Scan for the cell matching the given text and deliver its [x, y] coordinate at center. 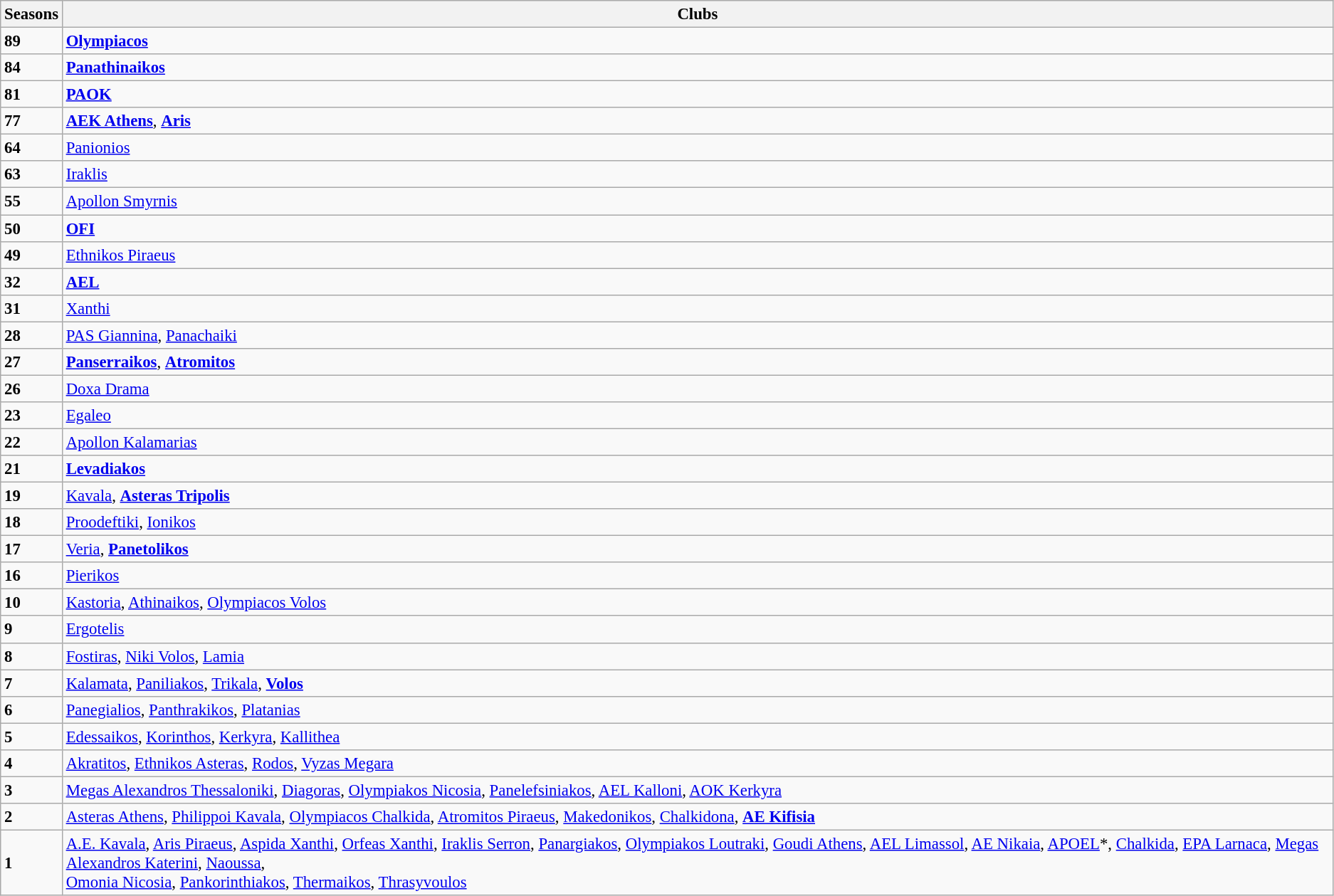
Xanthi [698, 308]
64 [31, 148]
1 [31, 863]
81 [31, 95]
27 [31, 362]
55 [31, 201]
Levadiakos [698, 469]
Clubs [698, 14]
PAOK [698, 95]
Olympiacos [698, 41]
32 [31, 282]
49 [31, 255]
AEL [698, 282]
Seasons [31, 14]
17 [31, 549]
Kavala, Asteras Tripolis [698, 496]
Asteras Athens, Philippoi Kavala, Olympiacos Chalkida, Atromitos Piraeus, Makedonikos, Chalkidona, AE Kifisia [698, 817]
6 [31, 710]
OFI [698, 228]
Egaleo [698, 416]
26 [31, 389]
18 [31, 522]
10 [31, 603]
16 [31, 576]
8 [31, 656]
Kastoria, Athinaikos, Olympiacos Volos [698, 603]
89 [31, 41]
Doxa Drama [698, 389]
Ergotelis [698, 630]
PAS Giannina, Panachaiki [698, 335]
Panathinaikos [698, 68]
Megas Alexandros Thessaloniki, Diagoras, Olympiakos Nicosia, Panelefsiniakos, AEL Kalloni, AOK Kerkyra [698, 790]
Kalamata, Paniliakos, Trikala, Volos [698, 683]
63 [31, 174]
3 [31, 790]
4 [31, 764]
7 [31, 683]
22 [31, 442]
Iraklis [698, 174]
Fostiras, Niki Volos, Lamia [698, 656]
Akratitos, Ethnikos Asteras, Rodos, Vyzas Megara [698, 764]
Panegialios, Panthrakikos, Platanias [698, 710]
31 [31, 308]
Apollon Smyrnis [698, 201]
Veria, Panetolikos [698, 549]
Panionios [698, 148]
21 [31, 469]
2 [31, 817]
84 [31, 68]
5 [31, 737]
Pierikos [698, 576]
AEK Athens, Aris [698, 121]
Apollon Kalamarias [698, 442]
9 [31, 630]
23 [31, 416]
Panserraikos, Atromitos [698, 362]
50 [31, 228]
Edessaikos, Korinthos, Kerkyra, Kallithea [698, 737]
28 [31, 335]
Ethnikos Piraeus [698, 255]
77 [31, 121]
19 [31, 496]
Proodeftiki, Ionikos [698, 522]
